Output the [x, y] coordinate of the center of the cell containing the given text.  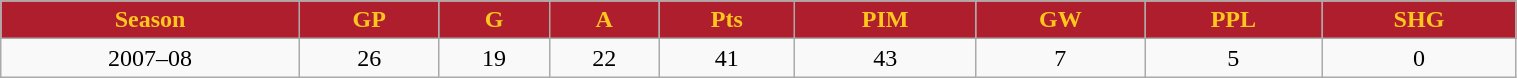
19 [494, 58]
2007–08 [150, 58]
G [494, 20]
5 [1234, 58]
41 [726, 58]
PPL [1234, 20]
SHG [1419, 20]
0 [1419, 58]
GP [368, 20]
GW [1060, 20]
7 [1060, 58]
Pts [726, 20]
A [604, 20]
26 [368, 58]
Season [150, 20]
PIM [886, 20]
43 [886, 58]
22 [604, 58]
